Search for the cell housing the specified text and yield its (x, y) center coordinate. 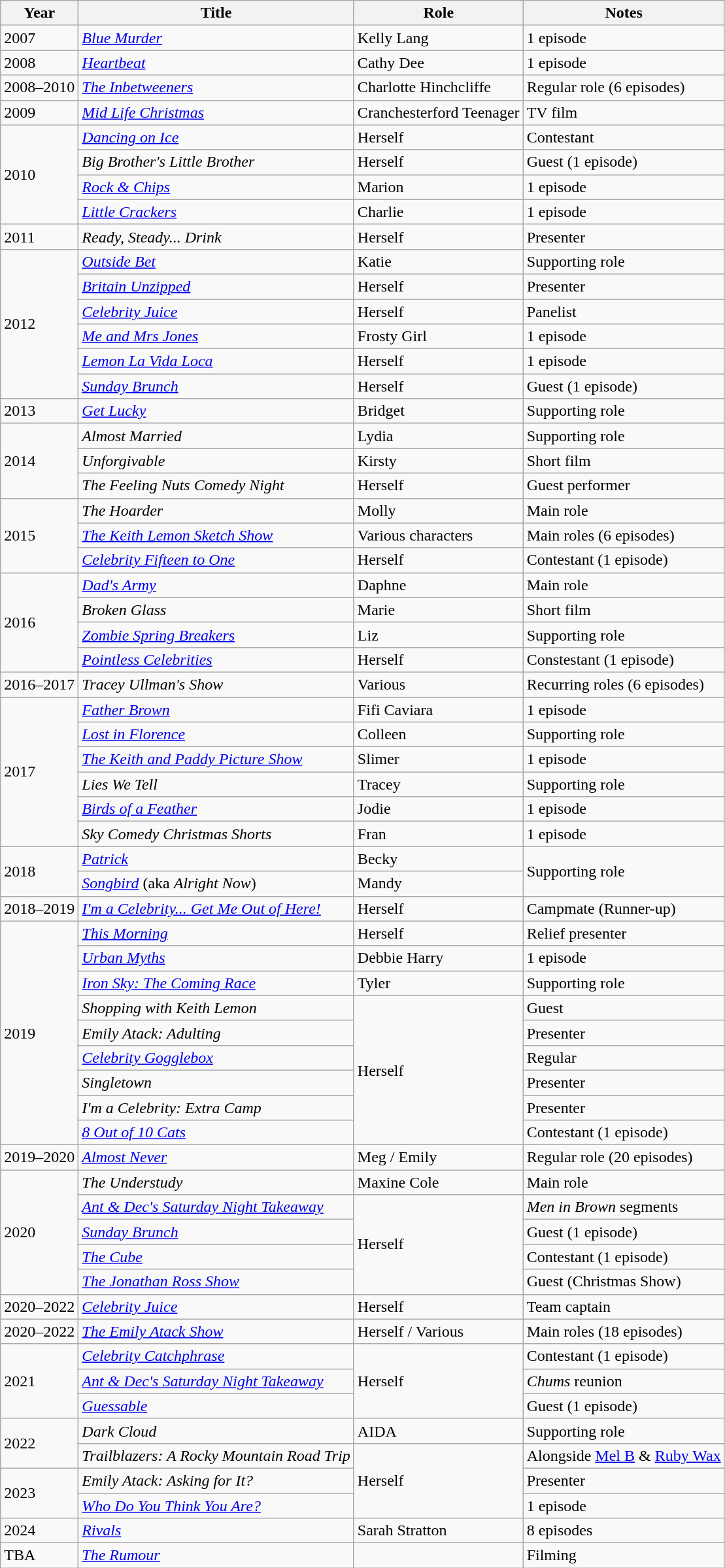
2024 (39, 1531)
Ready, Steady... Drink (216, 237)
The Inbetweeners (216, 88)
Constestant (1 episode) (624, 659)
2019 (39, 1033)
The Jonathan Ross Show (216, 1282)
Various (438, 684)
Fifi Caviara (438, 709)
Herself / Various (438, 1331)
Charlie (438, 212)
Sarah Stratton (438, 1531)
Broken Glass (216, 610)
Various characters (438, 535)
Rock & Chips (216, 187)
2010 (39, 175)
Molly (438, 510)
Slimer (438, 759)
Big Brother's Little Brother (216, 162)
2016–2017 (39, 684)
TV film (624, 112)
2018 (39, 871)
2023 (39, 1493)
Relief presenter (624, 933)
Zombie Spring Breakers (216, 635)
2013 (39, 411)
Colleen (438, 735)
Regular role (6 episodes) (624, 88)
The Hoarder (216, 510)
2007 (39, 38)
Regular (624, 1058)
Rivals (216, 1531)
Alongside Mel B & Ruby Wax (624, 1456)
Guest performer (624, 486)
Contestant (624, 137)
Birds of a Feather (216, 809)
AIDA (438, 1431)
2009 (39, 112)
Celebrity Catchphrase (216, 1356)
The Rumour (216, 1556)
2017 (39, 771)
Cathy Dee (438, 63)
Outside Bet (216, 261)
The Keith Lemon Sketch Show (216, 535)
2008 (39, 63)
The Emily Atack Show (216, 1331)
2018–2019 (39, 909)
Lemon La Vida Loca (216, 361)
I'm a Celebrity: Extra Camp (216, 1108)
Chums reunion (624, 1381)
Heartbeat (216, 63)
Tyler (438, 983)
This Morning (216, 933)
Main roles (18 episodes) (624, 1331)
TBA (39, 1556)
The Keith and Paddy Picture Show (216, 759)
Maxine Cole (438, 1182)
Emily Atack: Asking for It? (216, 1480)
Get Lucky (216, 411)
Me and Mrs Jones (216, 337)
Men in Brown segments (624, 1207)
Marion (438, 187)
Marie (438, 610)
The Feeling Nuts Comedy Night (216, 486)
Guest (Christmas Show) (624, 1282)
Debbie Harry (438, 958)
Urban Myths (216, 958)
2011 (39, 237)
Bridget (438, 411)
Almost Never (216, 1158)
Filming (624, 1556)
Shopping with Keith Lemon (216, 1008)
Dark Cloud (216, 1431)
Regular role (20 episodes) (624, 1158)
Father Brown (216, 709)
Title (216, 13)
Liz (438, 635)
Singletown (216, 1082)
Meg / Emily (438, 1158)
Dancing on Ice (216, 137)
Lies We Tell (216, 784)
Tracey (438, 784)
Blue Murder (216, 38)
2015 (39, 535)
Team captain (624, 1307)
2016 (39, 622)
Guessable (216, 1406)
8 Out of 10 Cats (216, 1133)
Celebrity Gogglebox (216, 1058)
Tracey Ullman's Show (216, 684)
Little Crackers (216, 212)
Pointless Celebrities (216, 659)
2020 (39, 1232)
Iron Sky: The Coming Race (216, 983)
Lost in Florence (216, 735)
Katie (438, 261)
Becky (438, 859)
Cranchesterford Teenager (438, 112)
Unforgivable (216, 461)
Trailblazers: A Rocky Mountain Road Trip (216, 1456)
Notes (624, 13)
Who Do You Think You Are? (216, 1505)
Mandy (438, 884)
Sky Comedy Christmas Shorts (216, 834)
Mid Life Christmas (216, 112)
Guest (624, 1008)
Panelist (624, 312)
Role (438, 13)
Recurring roles (6 episodes) (624, 684)
Dad's Army (216, 585)
Year (39, 13)
2021 (39, 1381)
Lydia (438, 436)
2014 (39, 461)
Fran (438, 834)
2019–2020 (39, 1158)
8 episodes (624, 1531)
Patrick (216, 859)
Kirsty (438, 461)
I'm a Celebrity... Get Me Out of Here! (216, 909)
2022 (39, 1443)
Emily Atack: Adulting (216, 1033)
The Understudy (216, 1182)
Almost Married (216, 436)
2008–2010 (39, 88)
Jodie (438, 809)
Celebrity Fifteen to One (216, 560)
Songbird (aka Alright Now) (216, 884)
Charlotte Hinchcliffe (438, 88)
Daphne (438, 585)
Kelly Lang (438, 38)
Main roles (6 episodes) (624, 535)
Campmate (Runner-up) (624, 909)
The Cube (216, 1257)
2012 (39, 324)
Britain Unzipped (216, 286)
Frosty Girl (438, 337)
